For the text-containing cell, return its midpoint in [X, Y] coordinate format. 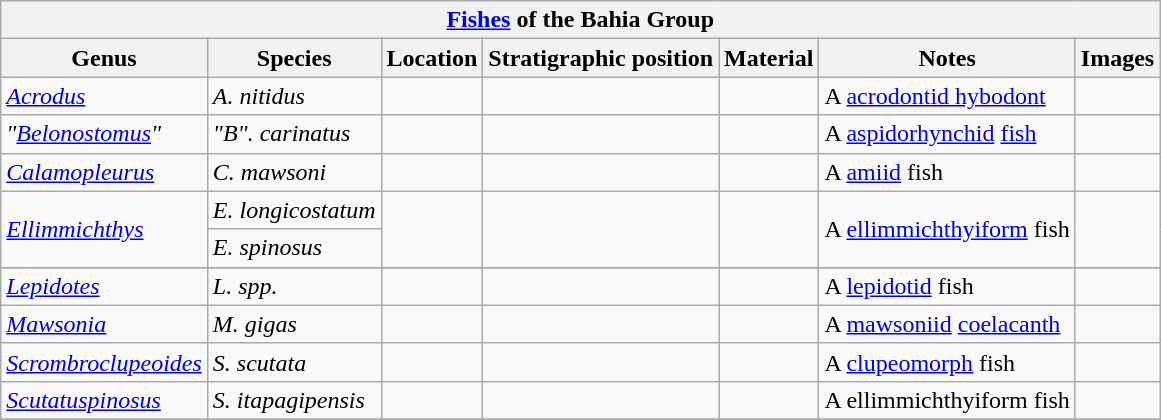
A acrodontid hybodont [947, 96]
Ellimmichthys [104, 229]
Material [769, 58]
Genus [104, 58]
Stratigraphic position [601, 58]
E. spinosus [294, 248]
A lepidotid fish [947, 286]
Location [432, 58]
L. spp. [294, 286]
Lepidotes [104, 286]
M. gigas [294, 324]
S. itapagipensis [294, 400]
Notes [947, 58]
Acrodus [104, 96]
Fishes of the Bahia Group [580, 20]
"Belonostomus" [104, 134]
A amiid fish [947, 172]
A mawsoniid coelacanth [947, 324]
A. nitidus [294, 96]
A clupeomorph fish [947, 362]
E. longicostatum [294, 210]
Images [1117, 58]
A aspidorhynchid fish [947, 134]
"B". carinatus [294, 134]
S. scutata [294, 362]
Calamopleurus [104, 172]
Scutatuspinosus [104, 400]
Scrombroclupeoides [104, 362]
Species [294, 58]
Mawsonia [104, 324]
C. mawsoni [294, 172]
